Output the (X, Y) coordinate of the center of the cell containing the given text.  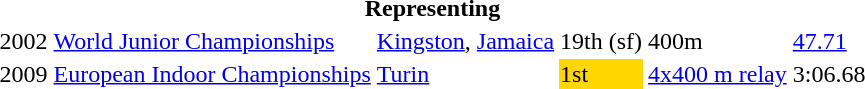
1st (602, 74)
400m (718, 41)
World Junior Championships (212, 41)
Turin (465, 74)
European Indoor Championships (212, 74)
19th (sf) (602, 41)
Kingston, Jamaica (465, 41)
4x400 m relay (718, 74)
